Return (x, y) of the center of cell containing provided text 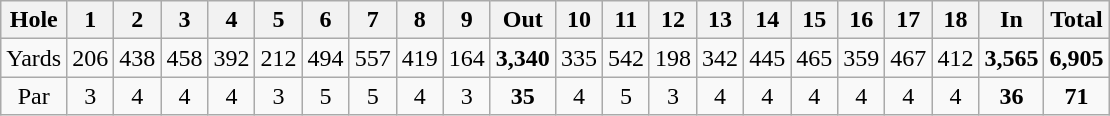
12 (672, 20)
465 (814, 58)
Hole (34, 20)
8 (420, 20)
359 (862, 58)
419 (420, 58)
212 (278, 58)
6,905 (1076, 58)
542 (626, 58)
11 (626, 20)
458 (184, 58)
164 (466, 58)
16 (862, 20)
9 (466, 20)
1 (90, 20)
18 (956, 20)
3,340 (522, 58)
Total (1076, 20)
13 (720, 20)
206 (90, 58)
71 (1076, 96)
445 (768, 58)
Out (522, 20)
36 (1012, 96)
392 (232, 58)
467 (908, 58)
557 (372, 58)
10 (578, 20)
6 (326, 20)
438 (138, 58)
7 (372, 20)
198 (672, 58)
In (1012, 20)
335 (578, 58)
3,565 (1012, 58)
2 (138, 20)
342 (720, 58)
494 (326, 58)
Yards (34, 58)
15 (814, 20)
412 (956, 58)
Par (34, 96)
17 (908, 20)
14 (768, 20)
35 (522, 96)
